Pinpoint the cell where the given text exists, returning its (X, Y) midpoint coordinate. 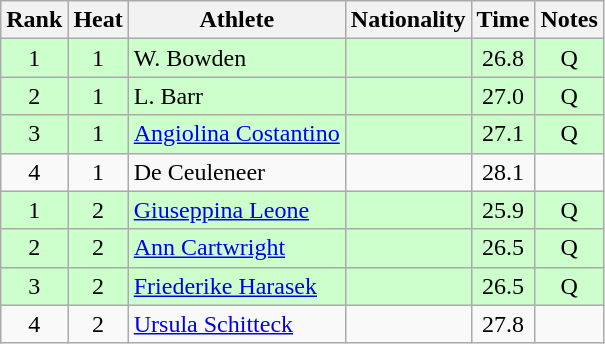
Nationality (408, 20)
27.8 (503, 324)
W. Bowden (236, 58)
Giuseppina Leone (236, 210)
26.8 (503, 58)
25.9 (503, 210)
De Ceuleneer (236, 172)
Rank (34, 20)
Notes (569, 20)
Ann Cartwright (236, 248)
Ursula Schitteck (236, 324)
27.0 (503, 96)
28.1 (503, 172)
L. Barr (236, 96)
Time (503, 20)
Athlete (236, 20)
Heat (98, 20)
27.1 (503, 134)
Friederike Harasek (236, 286)
Angiolina Costantino (236, 134)
